Detect which cell encompasses the target text, then output its (X, Y) center coordinate. 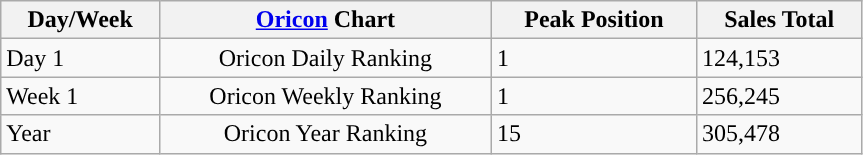
Oricon Year Ranking (326, 134)
256,245 (780, 96)
305,478 (780, 134)
Year (80, 134)
Oricon Chart (326, 20)
Day 1 (80, 58)
Peak Position (594, 20)
124,153 (780, 58)
15 (594, 134)
Oricon Weekly Ranking (326, 96)
Oricon Daily Ranking (326, 58)
Sales Total (780, 20)
Week 1 (80, 96)
Day/Week (80, 20)
